For the text-containing cell, return its midpoint in (x, y) coordinate format. 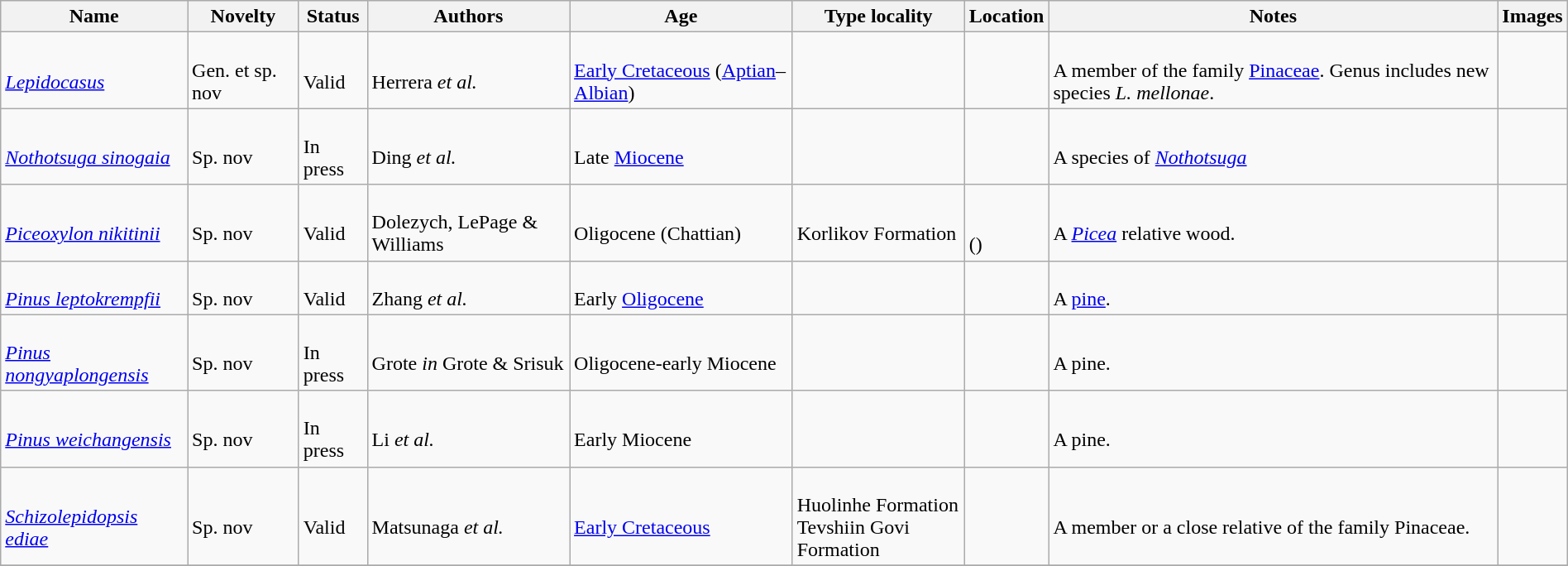
A species of Nothotsuga (1274, 146)
Early Oligocene (681, 288)
Dolezych, LePage & Williams (468, 223)
Late Miocene (681, 146)
Name (94, 17)
Type locality (878, 17)
Gen. et sp. nov (243, 70)
Li et al. (468, 429)
Authors (468, 17)
Age (681, 17)
Pinus nongyaplongensis (94, 353)
Pinus weichangensis (94, 429)
Matsunaga et al. (468, 516)
Korlikov Formation (878, 223)
Lepidocasus (94, 70)
Nothotsuga sinogaia (94, 146)
Zhang et al. (468, 288)
A Picea relative wood. (1274, 223)
() (1006, 223)
Status (332, 17)
Huolinhe Formation Tevshiin Govi Formation (878, 516)
Novelty (243, 17)
Early Cretaceous (Aptian–Albian) (681, 70)
Early Cretaceous (681, 516)
A member or a close relative of the family Pinaceae. (1274, 516)
Ding et al. (468, 146)
Oligocene (Chattian) (681, 223)
Pinus leptokrempfii (94, 288)
Grote in Grote & Srisuk (468, 353)
Notes (1274, 17)
Piceoxylon nikitinii (94, 223)
Herrera et al. (468, 70)
A member of the family Pinaceae. Genus includes new species L. mellonae. (1274, 70)
Location (1006, 17)
Early Miocene (681, 429)
Schizolepidopsis ediae (94, 516)
Images (1532, 17)
Oligocene-early Miocene (681, 353)
